Provide the [x, y] coordinate of the cell's center where the given text is located.  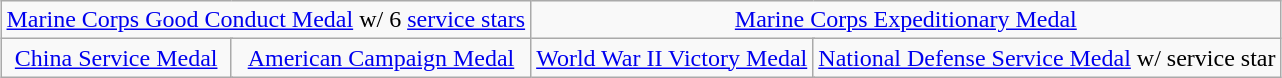
Marine Corps Good Conduct Medal w/ 6 service stars [266, 20]
World War II Victory Medal [672, 58]
China Service Medal [116, 58]
Marine Corps Expeditionary Medal [906, 20]
National Defense Service Medal w/ service star [1047, 58]
American Campaign Medal [380, 58]
